Capture the cell that displays the provided text and extract its (X, Y) central coordinate. 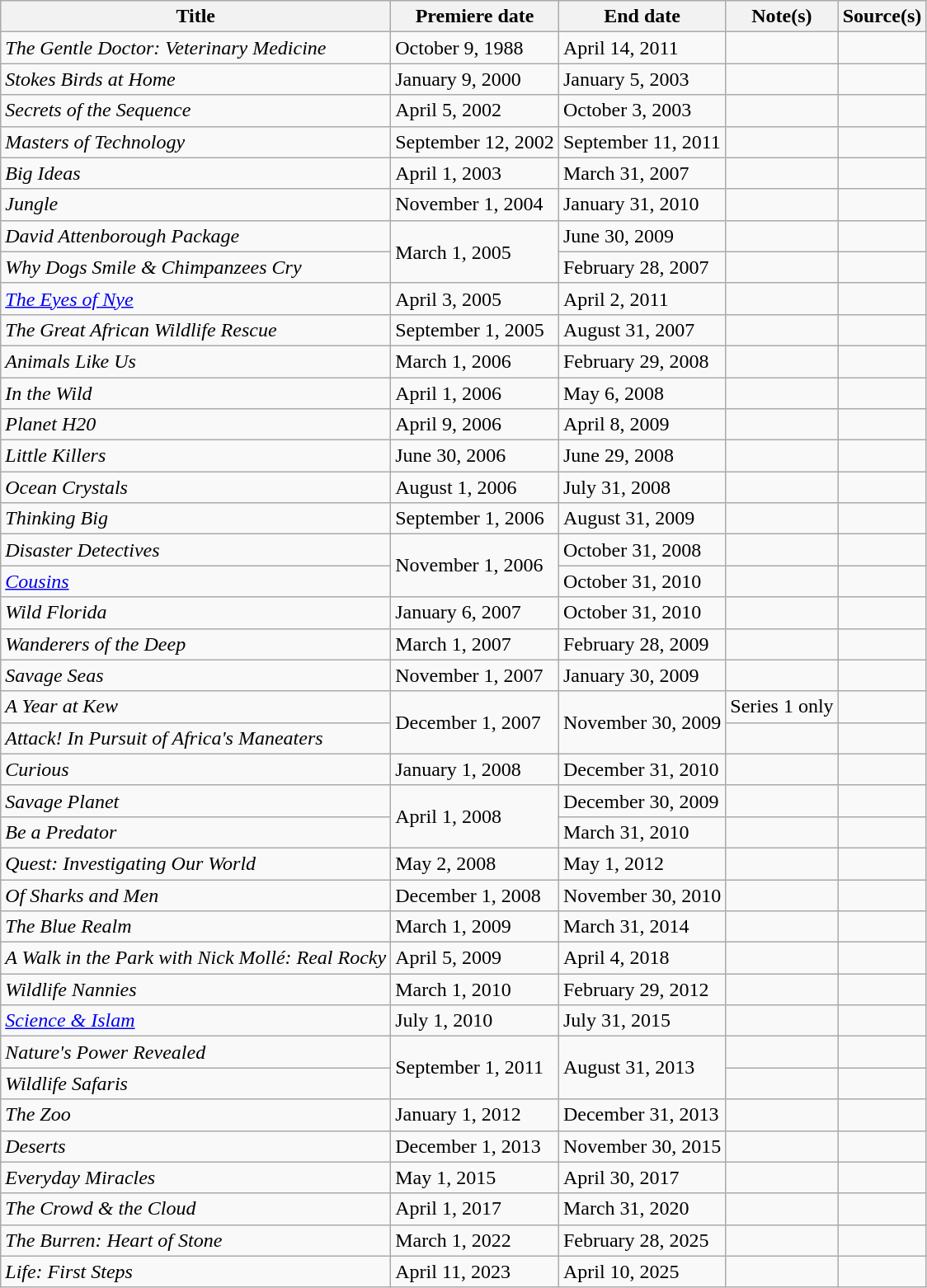
December 31, 2010 (642, 769)
November 1, 2006 (475, 566)
The Zoo (196, 1115)
July 31, 2008 (642, 487)
March 1, 2007 (475, 644)
May 2, 2008 (475, 863)
January 5, 2003 (642, 79)
A Walk in the Park with Nick Mollé: Real Rocky (196, 958)
David Attenborough Package (196, 236)
October 9, 1988 (475, 48)
March 31, 2020 (642, 1209)
January 6, 2007 (475, 613)
December 1, 2008 (475, 895)
December 30, 2009 (642, 801)
December 1, 2007 (475, 722)
January 30, 2009 (642, 675)
July 1, 2010 (475, 1021)
June 30, 2009 (642, 236)
Wildlife Safaris (196, 1084)
Quest: Investigating Our World (196, 863)
Little Killers (196, 456)
The Burren: Heart of Stone (196, 1240)
End date (642, 16)
The Great African Wildlife Rescue (196, 330)
Science & Islam (196, 1021)
December 1, 2013 (475, 1146)
Everyday Miracles (196, 1178)
April 1, 2003 (475, 173)
September 1, 2006 (475, 519)
March 1, 2010 (475, 990)
Premiere date (475, 16)
Disaster Detectives (196, 550)
February 29, 2008 (642, 361)
The Eyes of Nye (196, 298)
Be a Predator (196, 832)
August 1, 2006 (475, 487)
April 5, 2002 (475, 110)
Title (196, 16)
March 1, 2009 (475, 927)
October 3, 2003 (642, 110)
Savage Seas (196, 675)
Of Sharks and Men (196, 895)
Stokes Birds at Home (196, 79)
March 31, 2007 (642, 173)
April 4, 2018 (642, 958)
July 31, 2015 (642, 1021)
April 5, 2009 (475, 958)
May 6, 2008 (642, 393)
Life: First Steps (196, 1272)
April 11, 2023 (475, 1272)
Masters of Technology (196, 142)
January 1, 2008 (475, 769)
April 3, 2005 (475, 298)
February 28, 2025 (642, 1240)
January 1, 2012 (475, 1115)
February 28, 2009 (642, 644)
August 31, 2009 (642, 519)
A Year at Kew (196, 707)
April 2, 2011 (642, 298)
January 9, 2000 (475, 79)
The Crowd & the Cloud (196, 1209)
Big Ideas (196, 173)
April 1, 2006 (475, 393)
Attack! In Pursuit of Africa's Maneaters (196, 738)
September 11, 2011 (642, 142)
Ocean Crystals (196, 487)
Nature's Power Revealed (196, 1052)
Deserts (196, 1146)
November 1, 2007 (475, 675)
November 30, 2015 (642, 1146)
The Blue Realm (196, 927)
Thinking Big (196, 519)
Why Dogs Smile & Chimpanzees Cry (196, 267)
June 30, 2006 (475, 456)
April 14, 2011 (642, 48)
June 29, 2008 (642, 456)
In the Wild (196, 393)
April 10, 2025 (642, 1272)
Source(s) (882, 16)
Jungle (196, 204)
March 1, 2006 (475, 361)
November 30, 2010 (642, 895)
The Gentle Doctor: Veterinary Medicine (196, 48)
Savage Planet (196, 801)
November 30, 2009 (642, 722)
August 31, 2013 (642, 1068)
Wanderers of the Deep (196, 644)
Cousins (196, 581)
Series 1 only (782, 707)
May 1, 2012 (642, 863)
April 9, 2006 (475, 425)
Wild Florida (196, 613)
February 28, 2007 (642, 267)
December 31, 2013 (642, 1115)
Planet H20 (196, 425)
April 30, 2017 (642, 1178)
March 31, 2010 (642, 832)
September 1, 2005 (475, 330)
September 1, 2011 (475, 1068)
February 29, 2012 (642, 990)
Wildlife Nannies (196, 990)
Secrets of the Sequence (196, 110)
Note(s) (782, 16)
April 1, 2017 (475, 1209)
August 31, 2007 (642, 330)
April 1, 2008 (475, 816)
March 1, 2005 (475, 251)
Animals Like Us (196, 361)
October 31, 2008 (642, 550)
January 31, 2010 (642, 204)
Curious (196, 769)
November 1, 2004 (475, 204)
March 31, 2014 (642, 927)
March 1, 2022 (475, 1240)
April 8, 2009 (642, 425)
September 12, 2002 (475, 142)
May 1, 2015 (475, 1178)
